Determine the [x, y] coordinate at the center of the cell enclosing the given text.  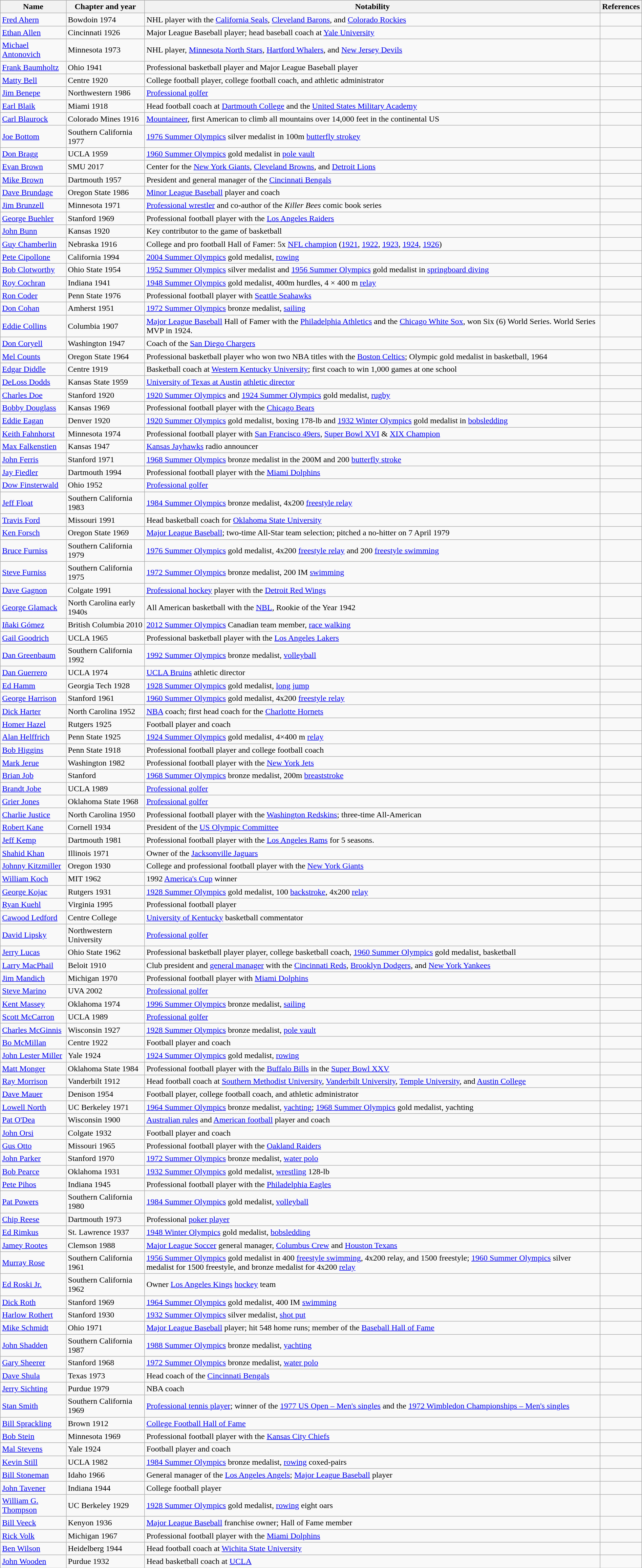
General manager of the Los Angeles Angels; Major League Baseball player [372, 1475]
NBA coach [372, 1389]
NHL player, Minnesota North Stars, Hartford Whalers, and New Jersey Devils [372, 50]
1968 Summer Olympics bronze medalist, 200m breaststroke [372, 776]
Professional basketball player who won two NBA titles with the Boston Celtics; Olympic gold medalist in basketball, 1964 [372, 356]
Centre 1922 [105, 1043]
William G. Thompson [33, 1505]
1920 Summer Olympics and 1924 Summer Olympics gold medalist, rugby [372, 395]
Murray Rose [33, 1262]
UCLA Bruins athletic director [372, 673]
Center for the New York Giants, Cleveland Browns, and Detroit Lions [372, 167]
Ed Roski Jr. [33, 1285]
Evan Brown [33, 167]
Minnesota 1973 [105, 50]
Southern California 1983 [105, 502]
Minnesota 1971 [105, 206]
Coach of the San Diego Chargers [372, 343]
1996 Summer Olympics bronze medalist, sailing [372, 1004]
Stanford 1930 [105, 1315]
Southern California 1987 [105, 1346]
Kansas 1969 [105, 408]
1932 Summer Olympics gold medalist, wrestling 128-lb [372, 1172]
Bo McMillan [33, 1043]
Max Falkenstien [33, 447]
Dave Brundage [33, 193]
1972 Summer Olympics bronze medalist, 200 IM swimming [372, 572]
Stanford 1920 [105, 395]
Vanderbilt 1912 [105, 1081]
Jerry Lucas [33, 952]
Southern California 1962 [105, 1285]
Lowell North [33, 1107]
Pat Powers [33, 1202]
Larry MacPhail [33, 965]
George Kojac [33, 892]
Pete Cipollone [33, 257]
Roy Cochran [33, 283]
Guy Chamberlin [33, 244]
Dan Greenbaum [33, 656]
Kansas State 1959 [105, 382]
Northwestern 1986 [105, 93]
Dartmouth 1994 [105, 472]
Don Bragg [33, 154]
George Buehler [33, 218]
Johnny Kitzmiller [33, 866]
Major League Baseball player; hit 548 home runs; member of the Baseball Hall of Fame [372, 1328]
UCLA 1974 [105, 673]
Penn State 1925 [105, 737]
Ed Hamm [33, 686]
Colgate 1932 [105, 1133]
Football player, college football coach, and athletic administrator [372, 1094]
John Wooden [33, 1562]
John Ferris [33, 459]
Major League Baseball player; head baseball coach at Yale University [372, 33]
Ben Wilson [33, 1549]
Kenyon 1936 [105, 1523]
Jeff Kemp [33, 840]
MIT 1962 [105, 879]
George Glamack [33, 607]
Illinois 1971 [105, 853]
Stanford 1970 [105, 1159]
Don Cohan [33, 308]
Professional tennis player; winner of the 1977 US Open – Men's singles and the 1972 Wimbledon Championships – Men's singles [372, 1406]
Mel Counts [33, 356]
Bill Sprackling [33, 1423]
William Koch [33, 879]
UVA 2002 [105, 991]
Oregon State 1969 [105, 533]
Michael Antonovich [33, 50]
Professional football player with the Philadelphia Eagles [372, 1184]
University of Texas at Austin athletic director [372, 382]
NBA coach; first head coach for the Charlotte Hornets [372, 711]
Eddie Collins [33, 326]
Carl Blaurock [33, 119]
Indiana 1941 [105, 283]
Mal Stevens [33, 1449]
Kent Massey [33, 1004]
Ohio 1941 [105, 67]
Head football coach at Southern Methodist University, Vanderbilt University, Temple University, and Austin College [372, 1081]
Michigan 1970 [105, 978]
Oklahoma 1931 [105, 1172]
College and professional football player with the New York Giants [372, 866]
Georgia Tech 1928 [105, 686]
Brandt Jobe [33, 789]
1920 Summer Olympics gold medalist, boxing 178-lb and 1932 Winter Olympics gold medalist in bobsledding [372, 421]
Matt Monger [33, 1068]
Centre 1919 [105, 369]
Southern California 1969 [105, 1406]
Minnesota 1974 [105, 434]
Chapter and year [105, 7]
Jamey Rootes [33, 1245]
Professional football player with the New York Jets [372, 763]
Homer Hazel [33, 724]
Stanford 1971 [105, 459]
Washington 1947 [105, 343]
Southern California 1980 [105, 1202]
1928 Summer Olympics bronze medalist, pole vault [372, 1030]
All American basketball with the NBL, Rookie of the Year 1942 [372, 607]
Bobby Douglass [33, 408]
Charlie Justice [33, 814]
Professional football player with the Los Angeles Rams for 5 seasons. [372, 840]
Dick Harter [33, 711]
Name [33, 7]
Nebraska 1916 [105, 244]
Amherst 1951 [105, 308]
Oklahoma State 1968 [105, 801]
Indiana 1945 [105, 1184]
Dave Mauer [33, 1094]
Southern California 1977 [105, 136]
President of the US Olympic Committee [372, 827]
Matty Bell [33, 80]
Dave Shula [33, 1376]
Jeff Float [33, 502]
Kansas 1920 [105, 231]
North Carolina early 1940s [105, 607]
1976 Summer Olympics silver medalist in 100m butterfly strokey [372, 136]
Gail Goodrich [33, 638]
SMU 2017 [105, 167]
Professional football player with Seattle Seahawks [372, 296]
Southern California 1992 [105, 656]
Kansas Jayhawks radio announcer [372, 447]
1924 Summer Olympics gold medalist, rowing [372, 1055]
Purdue 1932 [105, 1562]
Professional football player with the Chicago Bears [372, 408]
UCLA 1982 [105, 1462]
Cawood Ledford [33, 918]
Professional football player with the Buffalo Bills in the Super Bowl XXV [372, 1068]
Professional basketball player player, college basketball coach, 1960 Summer Olympics gold medalist, basketball [372, 952]
Ohio State 1954 [105, 270]
Oklahoma 1974 [105, 1004]
Missouri 1965 [105, 1146]
Wisconsin 1927 [105, 1030]
College football player [372, 1488]
Fred Ahern [33, 20]
John Tavener [33, 1488]
1948 Summer Olympics gold medalist, 400m hurdles, 4 × 400 m relay [372, 283]
Jay Fiedler [33, 472]
1968 Summer Olympics bronze medalist in the 200M and 200 butterfly stroke [372, 459]
Basketball coach at Western Kentucky University; first coach to win 1,000 games at one school [372, 369]
UC Berkeley 1971 [105, 1107]
Professional football player with San Francisco 49ers, Super Bowl XVI & XIX Champion [372, 434]
Southern California 1975 [105, 572]
North Carolina 1950 [105, 814]
Mark Jerue [33, 763]
Jerry Sichting [33, 1389]
Professional football player with the Kansas City Chiefs [372, 1436]
Colorado Mines 1916 [105, 119]
Columbia 1907 [105, 326]
Travis Ford [33, 520]
Edgar Diddle [33, 369]
1952 Summer Olympics silver medalist and 1956 Summer Olympics gold medalist in springboard diving [372, 270]
1984 Summer Olympics gold medalist, volleyball [372, 1202]
Missouri 1991 [105, 520]
Professional football player [372, 905]
Northwestern University [105, 935]
Cornell 1934 [105, 827]
1992 America's Cup winner [372, 879]
1992 Summer Olympics bronze medalist, volleyball [372, 656]
Virginia 1995 [105, 905]
Oregon State 1986 [105, 193]
Dick Roth [33, 1302]
Dartmouth 1957 [105, 180]
Professional football player with the Washington Redskins; three-time All-American [372, 814]
UCLA 1965 [105, 638]
Professional football player with Miami Dolphins [372, 978]
Ethan Allen [33, 33]
Kansas 1947 [105, 447]
Dartmouth 1973 [105, 1219]
Clemson 1988 [105, 1245]
1960 Summer Olympics gold medalist in pole vault [372, 154]
Professional wrestler and co-author of the Killer Bees comic book series [372, 206]
Mountaineer, first American to climb all mountains over 14,000 feet in the continental US [372, 119]
1984 Summer Olympics bronze medalist, 4x200 freestyle relay [372, 502]
Gus Otto [33, 1146]
Joe Bottom [33, 136]
Minnesota 1969 [105, 1436]
1972 Summer Olympics bronze medalist, sailing [372, 308]
Mike Schmidt [33, 1328]
Dan Guerrero [33, 673]
Key contributor to the game of basketball [372, 231]
Pete Pihos [33, 1184]
Rick Volk [33, 1535]
Head basketball coach at UCLA [372, 1562]
Major League Baseball; two-time All-Star team selection; pitched a no-hitter on 7 April 1979 [372, 533]
Jim Brunzell [33, 206]
Head football coach at Wichita State University [372, 1549]
Denver 1920 [105, 421]
Dow Finsterwald [33, 485]
Oregon State 1964 [105, 356]
University of Kentucky basketball commentator [372, 918]
Stan Smith [33, 1406]
Alan Helffrich [33, 737]
Cincinnati 1926 [105, 33]
Ken Forsch [33, 533]
1988 Summer Olympics bronze medalist, yachting [372, 1346]
Owner Los Angeles Kings hockey team [372, 1285]
Scott McCarron [33, 1017]
Head football coach at Dartmouth College and the United States Military Academy [372, 106]
1932 Summer Olympics silver medalist, shot put [372, 1315]
British Columbia 2010 [105, 625]
Professional basketball player and Major League Baseball player [372, 67]
John Lester Miller [33, 1055]
Southern California 1979 [105, 551]
1928 Summer Olympics gold medalist, rowing eight oars [372, 1505]
Frank Baumholtz [33, 67]
Iñaki Gómez [33, 625]
Gary Sheerer [33, 1363]
Bruce Furniss [33, 551]
Idaho 1966 [105, 1475]
Washington 1982 [105, 763]
Beloit 1910 [105, 965]
Bob Stein [33, 1436]
Penn State 1918 [105, 750]
Steve Furniss [33, 572]
Colgate 1991 [105, 590]
1964 Summer Olympics gold medalist, 400 IM swimming [372, 1302]
John Bunn [33, 231]
1976 Summer Olympics gold medalist, 4x200 freestyle relay and 200 freestyle swimming [372, 551]
Ohio 1971 [105, 1328]
Dave Gagnon [33, 590]
1964 Summer Olympics bronze medalist, yachting; 1968 Summer Olympics gold medalist, yachting [372, 1107]
References [621, 7]
UC Berkeley 1929 [105, 1505]
NHL player with the California Seals, Cleveland Barons, and Colorado Rockies [372, 20]
Ohio State 1962 [105, 952]
Keith Fahnhorst [33, 434]
Chip Reese [33, 1219]
Miami 1918 [105, 106]
Jim Benepe [33, 93]
Mike Brown [33, 180]
Don Coryell [33, 343]
Oregon 1930 [105, 866]
Head basketball coach for Oklahoma State University [372, 520]
Texas 1973 [105, 1376]
John Parker [33, 1159]
Ed Rimkus [33, 1232]
Stanford 1961 [105, 699]
Notability [372, 7]
College football player, college football coach, and athletic administrator [372, 80]
Major League Baseball franchise owner; Hall of Fame member [372, 1523]
Penn State 1976 [105, 296]
Jim Mandich [33, 978]
Steve Marino [33, 991]
Harlow Rothert [33, 1315]
Minor League Baseball player and coach [372, 193]
Southern California 1961 [105, 1262]
Pat O'Dea [33, 1120]
Bob Pearce [33, 1172]
College Football Hall of Fame [372, 1423]
Shahid Khan [33, 853]
Bill Stoneman [33, 1475]
St. Lawrence 1937 [105, 1232]
Club president and general manager with the Cincinnati Reds, Brooklyn Dodgers, and New York Yankees [372, 965]
Wisconsin 1900 [105, 1120]
Professional football player and college football coach [372, 750]
Centre 1920 [105, 80]
Dartmouth 1981 [105, 840]
Owner of the Jacksonville Jaguars [372, 853]
Heidelberg 1944 [105, 1549]
Professional poker player [372, 1219]
College and pro football Hall of Famer: 5x NFL champion (1921, 1922, 1923, 1924, 1926) [372, 244]
Earl Blaik [33, 106]
John Shadden [33, 1346]
Rutgers 1931 [105, 892]
Ryan Kuehl [33, 905]
Major League Baseball Hall of Famer with the Philadelphia Athletics and the Chicago White Sox, won Six (6) World Series. World Series MVP in 1924. [372, 326]
1928 Summer Olympics gold medalist, 100 backstroke, 4x200 relay [372, 892]
California 1994 [105, 257]
Ohio 1952 [105, 485]
1948 Winter Olympics gold medalist, bobsledding [372, 1232]
Charles McGinnis [33, 1030]
Kevin Still [33, 1462]
Ron Coder [33, 296]
North Carolina 1952 [105, 711]
Denison 1954 [105, 1094]
1984 Summer Olympics bronze medalist, rowing coxed-pairs [372, 1462]
Australian rules and American football player and coach [372, 1120]
UCLA 1959 [105, 154]
Brian Job [33, 776]
Professional football player with the Oakland Raiders [372, 1146]
Oklahoma State 1984 [105, 1068]
Ray Morrison [33, 1081]
Professional football player with the Los Angeles Raiders [372, 218]
John Orsi [33, 1133]
Professional hockey player with the Detroit Red Wings [372, 590]
1924 Summer Olympics gold medalist, 4×400 m relay [372, 737]
Bob Higgins [33, 750]
Robert Kane [33, 827]
Bowdoin 1974 [105, 20]
George Harrison [33, 699]
Professional basketball player with the Los Angeles Lakers [372, 638]
1960 Summer Olympics gold medalist, 4x200 freestyle relay [372, 699]
President and general manager of the Cincinnati Bengals [372, 180]
Stanford [105, 776]
Centre College [105, 918]
Rutgers 1925 [105, 724]
Stanford 1968 [105, 1363]
Charles Doe [33, 395]
Brown 1912 [105, 1423]
Indiana 1944 [105, 1488]
1928 Summer Olympics gold medalist, long jump [372, 686]
2004 Summer Olympics gold medalist, rowing [372, 257]
Head coach of the Cincinnati Bengals [372, 1376]
David Lipsky [33, 935]
2012 Summer Olympics Canadian team member, race walking [372, 625]
Eddie Eagan [33, 421]
Michigan 1967 [105, 1535]
DeLoss Dodds [33, 382]
Bob Clotworthy [33, 270]
Grier Jones [33, 801]
Purdue 1979 [105, 1389]
Major League Soccer general manager, Columbus Crew and Houston Texans [372, 1245]
Bill Veeck [33, 1523]
